Output the [X, Y] coordinate of the center of the cell containing the given text.  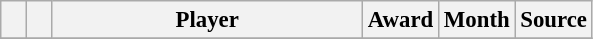
Source [554, 20]
Award [401, 20]
Player [208, 20]
Month [477, 20]
